Capture the cell that displays the provided text and extract its [x, y] central coordinate. 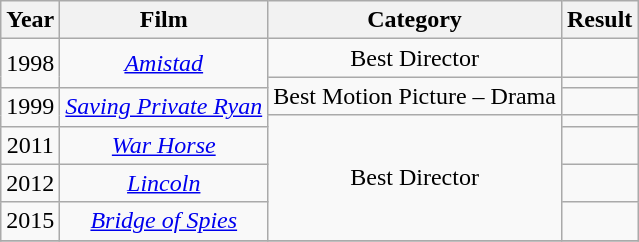
Saving Private Ryan [164, 107]
Bridge of Spies [164, 221]
2012 [30, 183]
2015 [30, 221]
War Horse [164, 145]
1999 [30, 107]
Film [164, 20]
2011 [30, 145]
Best Motion Picture – Drama [415, 96]
Result [599, 20]
Amistad [164, 64]
Category [415, 20]
Lincoln [164, 183]
Year [30, 20]
1998 [30, 64]
